For the text-containing cell, return its midpoint in (x, y) coordinate format. 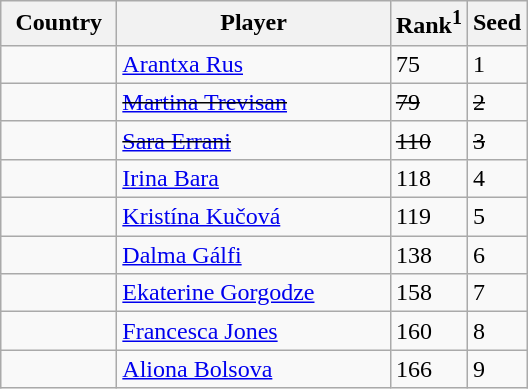
75 (428, 64)
Irina Bara (254, 178)
118 (428, 178)
110 (428, 140)
Dalma Gálfi (254, 255)
3 (496, 140)
6 (496, 255)
4 (496, 178)
Rank1 (428, 24)
138 (428, 255)
Kristína Kučová (254, 217)
Martina Trevisan (254, 102)
Player (254, 24)
9 (496, 369)
160 (428, 331)
5 (496, 217)
Ekaterine Gorgodze (254, 293)
Country (59, 24)
1 (496, 64)
Sara Errani (254, 140)
79 (428, 102)
8 (496, 331)
119 (428, 217)
158 (428, 293)
Francesca Jones (254, 331)
Aliona Bolsova (254, 369)
7 (496, 293)
Arantxa Rus (254, 64)
2 (496, 102)
Seed (496, 24)
166 (428, 369)
